Find where the given text appears and provide that cell's center as (x, y) coordinate. 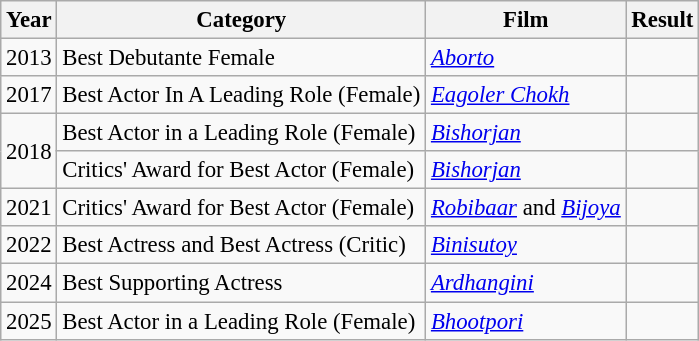
Result (662, 20)
2024 (29, 283)
Year (29, 20)
Aborto (526, 58)
2018 (29, 152)
Bhootpori (526, 321)
Ardhangini (526, 283)
Film (526, 20)
Best Supporting Actress (242, 283)
Robibaar and Bijoya (526, 208)
2022 (29, 245)
Category (242, 20)
Binisutoy (526, 245)
2017 (29, 95)
Best Actor In A Leading Role (Female) (242, 95)
Eagoler Chokh (526, 95)
Best Actress and Best Actress (Critic) (242, 245)
2021 (29, 208)
Best Debutante Female (242, 58)
2013 (29, 58)
2025 (29, 321)
